Pinpoint the cell where the given text exists, returning its [X, Y] midpoint coordinate. 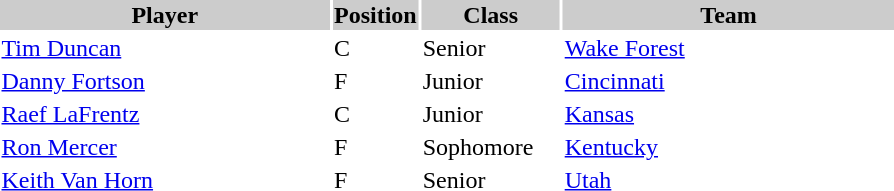
Danny Fortson [165, 81]
Position [376, 15]
Tim Duncan [165, 48]
Raef LaFrentz [165, 114]
Sophomore [490, 147]
Cincinnati [728, 81]
Ron Mercer [165, 147]
Kansas [728, 114]
Wake Forest [728, 48]
Class [490, 15]
Player [165, 15]
Team [728, 15]
Senior [490, 48]
Kentucky [728, 147]
